Scan for the cell matching the given text and deliver its (x, y) coordinate at center. 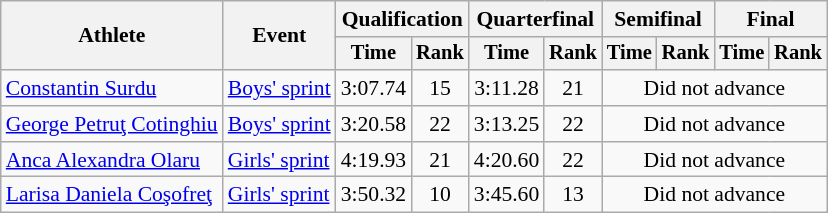
3:45.60 (506, 195)
4:20.60 (506, 160)
Semifinal (658, 19)
15 (440, 88)
Athlete (112, 36)
13 (573, 195)
Anca Alexandra Olaru (112, 160)
Larisa Daniela Coşofreţ (112, 195)
10 (440, 195)
3:50.32 (374, 195)
Final (770, 19)
Event (280, 36)
3:07.74 (374, 88)
4:19.93 (374, 160)
Constantin Surdu (112, 88)
Quarterfinal (536, 19)
3:11.28 (506, 88)
3:20.58 (374, 124)
George Petruţ Cotinghiu (112, 124)
3:13.25 (506, 124)
Qualification (402, 19)
